Return [X, Y] of the center of cell containing provided text 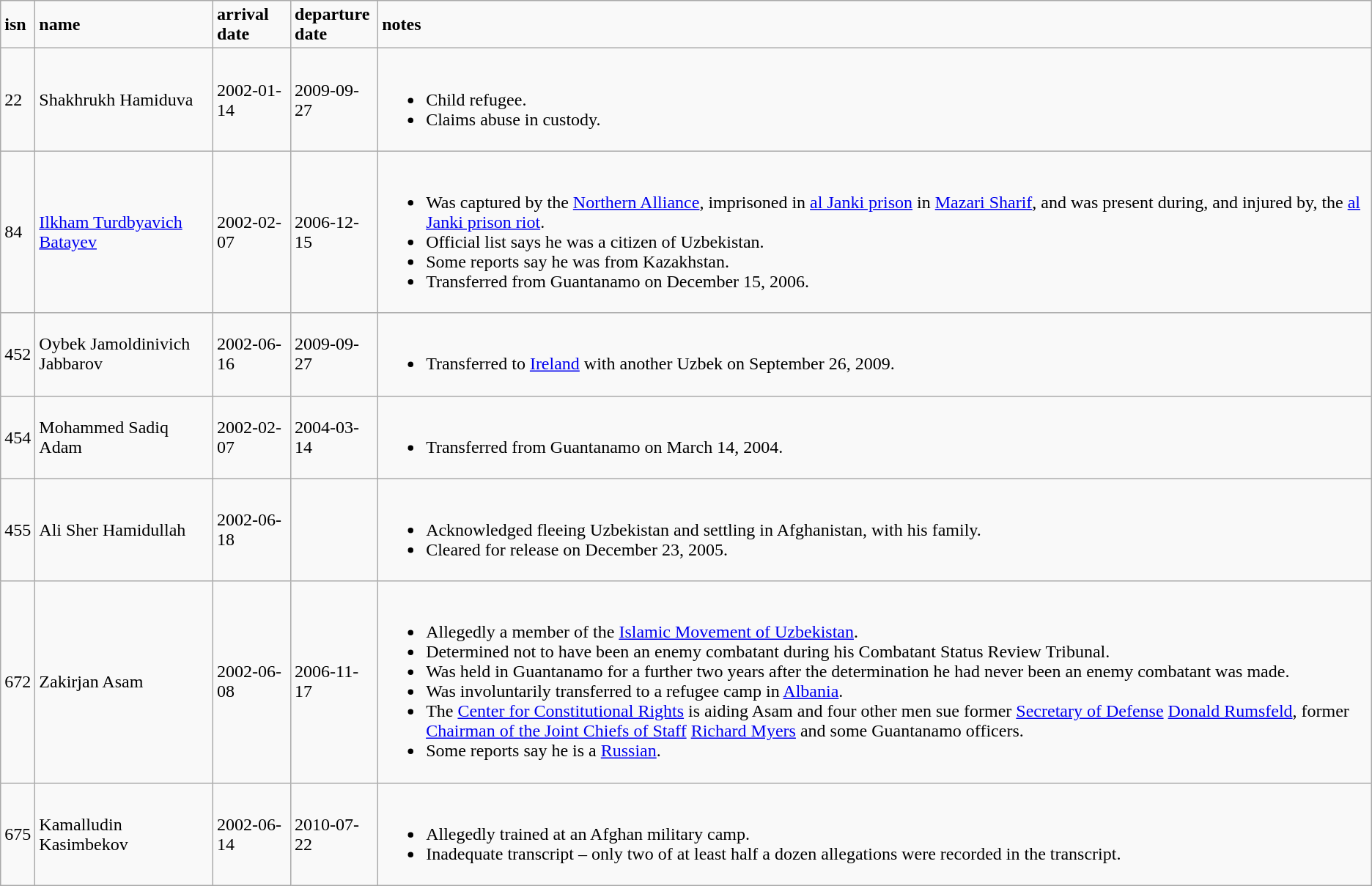
Allegedly trained at an Afghan military camp.Inadequate transcript – only two of at least half a dozen allegations were recorded in the transcript. [875, 834]
departuredate [334, 25]
2004-03-14 [334, 437]
Transferred to Ireland with another Uzbek on September 26, 2009. [875, 355]
2002-06-16 [252, 355]
Transferred from Guantanamo on March 14, 2004. [875, 437]
675 [18, 834]
Kamalludin Kasimbekov [125, 834]
452 [18, 355]
name [125, 25]
Acknowledged fleeing Uzbekistan and settling in Afghanistan, with his family.Cleared for release on December 23, 2005. [875, 530]
Mohammed Sadiq Adam [125, 437]
2006-11-17 [334, 682]
Ali Sher Hamidullah [125, 530]
2002-06-14 [252, 834]
2006-12-15 [334, 232]
notes [875, 25]
Shakhrukh Hamiduva [125, 100]
isn [18, 25]
Ilkham Turdbyavich Batayev [125, 232]
22 [18, 100]
2002-06-08 [252, 682]
2010-07-22 [334, 834]
454 [18, 437]
Child refugee.Claims abuse in custody. [875, 100]
2002-06-18 [252, 530]
2002-01-14 [252, 100]
arrivaldate [252, 25]
Zakirjan Asam [125, 682]
Oybek Jamoldinivich Jabbarov [125, 355]
672 [18, 682]
455 [18, 530]
84 [18, 232]
